Output the (x, y) coordinate of the center of the cell containing the given text.  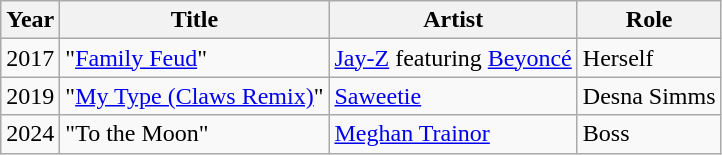
2019 (30, 96)
"To the Moon" (194, 134)
Year (30, 20)
Title (194, 20)
Saweetie (453, 96)
2017 (30, 58)
2024 (30, 134)
Boss (649, 134)
"My Type (Claws Remix)" (194, 96)
Role (649, 20)
Meghan Trainor (453, 134)
Desna Simms (649, 96)
"Family Feud" (194, 58)
Jay-Z featuring Beyoncé (453, 58)
Herself (649, 58)
Artist (453, 20)
